Return the [X, Y] coordinate for the center point of the cell that contains the specified text.  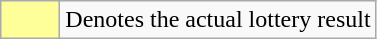
Denotes the actual lottery result [218, 20]
